Pinpoint the cell where the given text exists, returning its [X, Y] midpoint coordinate. 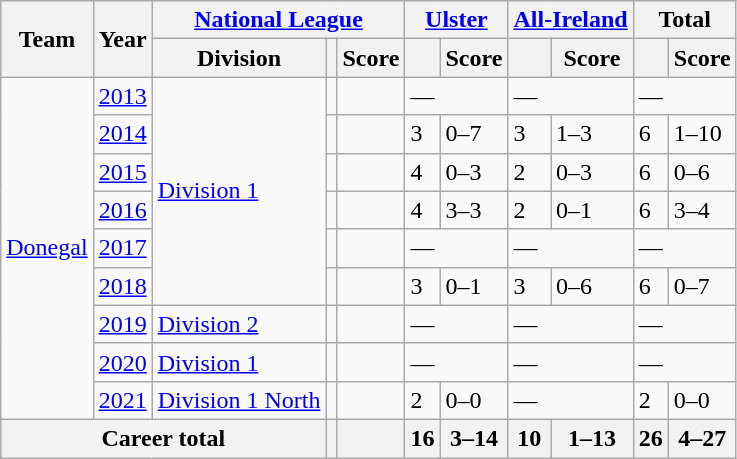
2018 [122, 286]
26 [650, 438]
2021 [122, 400]
1–13 [592, 438]
3–3 [474, 210]
Division 1 North [239, 400]
16 [422, 438]
2017 [122, 248]
2019 [122, 324]
Donegal [47, 248]
Ulster [456, 20]
2015 [122, 172]
2020 [122, 362]
3–14 [474, 438]
Team [47, 39]
4–27 [702, 438]
2016 [122, 210]
Career total [164, 438]
1–10 [702, 134]
All-Ireland [570, 20]
Division 2 [239, 324]
Total [684, 20]
Division [239, 58]
10 [530, 438]
2014 [122, 134]
Year [122, 39]
3–4 [702, 210]
1–3 [592, 134]
2013 [122, 96]
National League [278, 20]
